Detect which cell encompasses the target text, then output its [x, y] center coordinate. 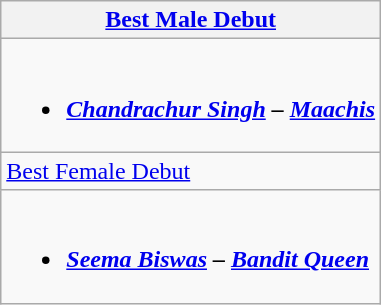
Best Male Debut [191, 20]
Seema Biswas – Bandit Queen [191, 246]
Best Female Debut [191, 171]
Chandrachur Singh – Maachis [191, 96]
